Capture the cell that displays the provided text and extract its (X, Y) central coordinate. 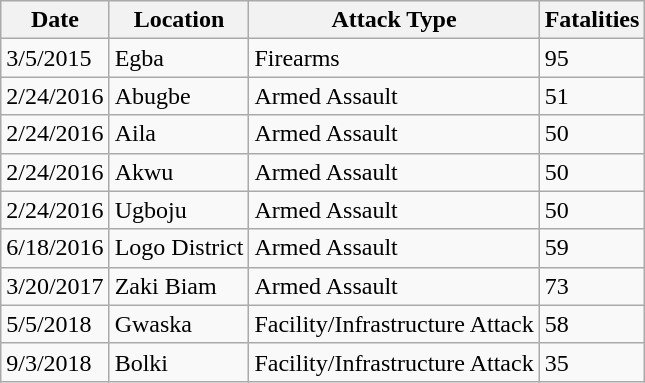
Abugbe (179, 96)
Bolki (179, 362)
Date (55, 20)
58 (592, 324)
Aila (179, 134)
Attack Type (394, 20)
9/3/2018 (55, 362)
95 (592, 58)
59 (592, 248)
Location (179, 20)
3/20/2017 (55, 286)
Zaki Biam (179, 286)
Ugboju (179, 210)
5/5/2018 (55, 324)
Akwu (179, 172)
35 (592, 362)
51 (592, 96)
Fatalities (592, 20)
73 (592, 286)
Firearms (394, 58)
Egba (179, 58)
6/18/2016 (55, 248)
Gwaska (179, 324)
Logo District (179, 248)
3/5/2015 (55, 58)
